Detect which cell encompasses the target text, then output its (x, y) center coordinate. 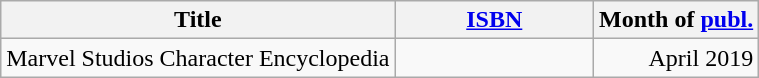
Month of publ. (676, 20)
April 2019 (676, 58)
Title (198, 20)
Marvel Studios Character Encyclopedia (198, 58)
ISBN (494, 20)
